Provide the (x, y) coordinate of the cell's center where the given text is located.  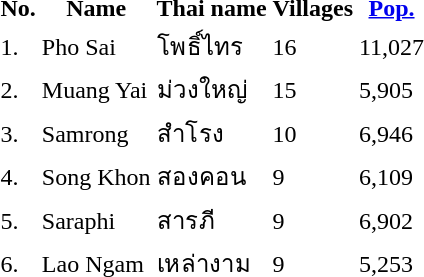
Saraphi (96, 220)
สำโรง (212, 133)
10 (312, 133)
Pho Sai (96, 46)
15 (312, 90)
สองคอน (212, 176)
Song Khon (96, 176)
Muang Yai (96, 90)
16 (312, 46)
สารภี (212, 220)
Samrong (96, 133)
ม่วงใหญ่ (212, 90)
โพธิ์ไทร (212, 46)
